Pinpoint the cell where the given text exists, returning its (X, Y) midpoint coordinate. 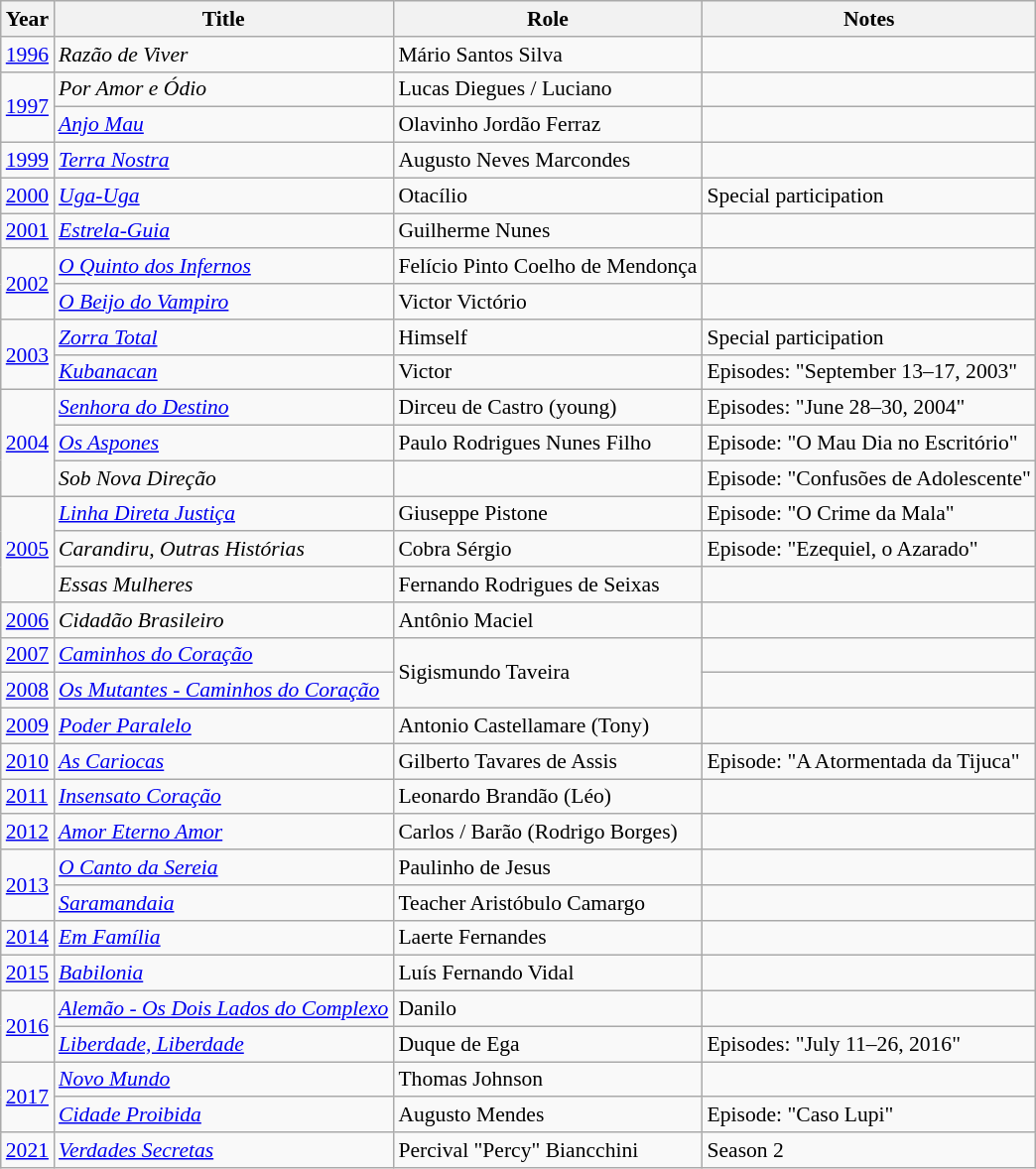
Thomas Johnson (548, 1080)
Augusto Neves Marcondes (548, 161)
Percival "Percy" Biancchini (548, 1150)
Essas Mulheres (223, 584)
Luís Fernando Vidal (548, 974)
Senhora do Destino (223, 408)
Mário Santos Silva (548, 55)
2017 (28, 1098)
Razão de Viver (223, 55)
Caminhos do Coração (223, 655)
2021 (28, 1150)
Himself (548, 337)
Paulinho de Jesus (548, 867)
Linha Direta Justiça (223, 514)
Por Amor e Ódio (223, 89)
Episodes: "September 13–17, 2003" (868, 372)
Victor Victório (548, 302)
Danilo (548, 1009)
2011 (28, 797)
Notes (868, 19)
Em Família (223, 938)
Role (548, 19)
Episodes: "July 11–26, 2016" (868, 1044)
Saramandaia (223, 903)
Insensato Coração (223, 797)
O Canto da Sereia (223, 867)
Novo Mundo (223, 1080)
Alemão - Os Dois Lados do Complexo (223, 1009)
2003 (28, 355)
2016 (28, 1026)
1996 (28, 55)
1999 (28, 161)
O Beijo do Vampiro (223, 302)
2001 (28, 231)
2008 (28, 691)
Estrela-Guia (223, 231)
2006 (28, 620)
2009 (28, 726)
Uga-Uga (223, 195)
Sob Nova Direção (223, 478)
Antonio Castellamare (Tony) (548, 726)
O Quinto dos Infernos (223, 267)
Fernando Rodrigues de Seixas (548, 584)
2013 (28, 885)
Sigismundo Taveira (548, 673)
2014 (28, 938)
2004 (28, 443)
Babilonia (223, 974)
Felício Pinto Coelho de Mendonça (548, 267)
Anjo Mau (223, 125)
Dirceu de Castro (young) (548, 408)
2015 (28, 974)
Liberdade, Liberdade (223, 1044)
Terra Nostra (223, 161)
Guilherme Nunes (548, 231)
Poder Paralelo (223, 726)
2012 (28, 833)
Augusto Mendes (548, 1115)
Episode: "O Crime da Mala" (868, 514)
Year (28, 19)
Giuseppe Pistone (548, 514)
2005 (28, 550)
2007 (28, 655)
Cobra Sérgio (548, 550)
As Cariocas (223, 761)
2000 (28, 195)
Paulo Rodrigues Nunes Filho (548, 444)
Carlos / Barão (Rodrigo Borges) (548, 833)
Season 2 (868, 1150)
Episode: "Caso Lupi" (868, 1115)
Os Mutantes - Caminhos do Coração (223, 691)
Kubanacan (223, 372)
1997 (28, 107)
Episode: "A Atormentada da Tijuca" (868, 761)
Victor (548, 372)
Antônio Maciel (548, 620)
Teacher Aristóbulo Camargo (548, 903)
Os Aspones (223, 444)
2002 (28, 284)
Laerte Fernandes (548, 938)
Title (223, 19)
Episode: "Ezequiel, o Azarado" (868, 550)
Verdades Secretas (223, 1150)
Duque de Ega (548, 1044)
Episode: "Confusões de Adolescente" (868, 478)
Zorra Total (223, 337)
Carandiru, Outras Histórias (223, 550)
Episode: "O Mau Dia no Escritório" (868, 444)
2010 (28, 761)
Olavinho Jordão Ferraz (548, 125)
Leonardo Brandão (Léo) (548, 797)
Lucas Diegues / Luciano (548, 89)
Episodes: "June 28–30, 2004" (868, 408)
Cidade Proibida (223, 1115)
Amor Eterno Amor (223, 833)
Gilberto Tavares de Assis (548, 761)
Otacílio (548, 195)
Cidadão Brasileiro (223, 620)
